For the text-containing cell, return its midpoint in (X, Y) coordinate format. 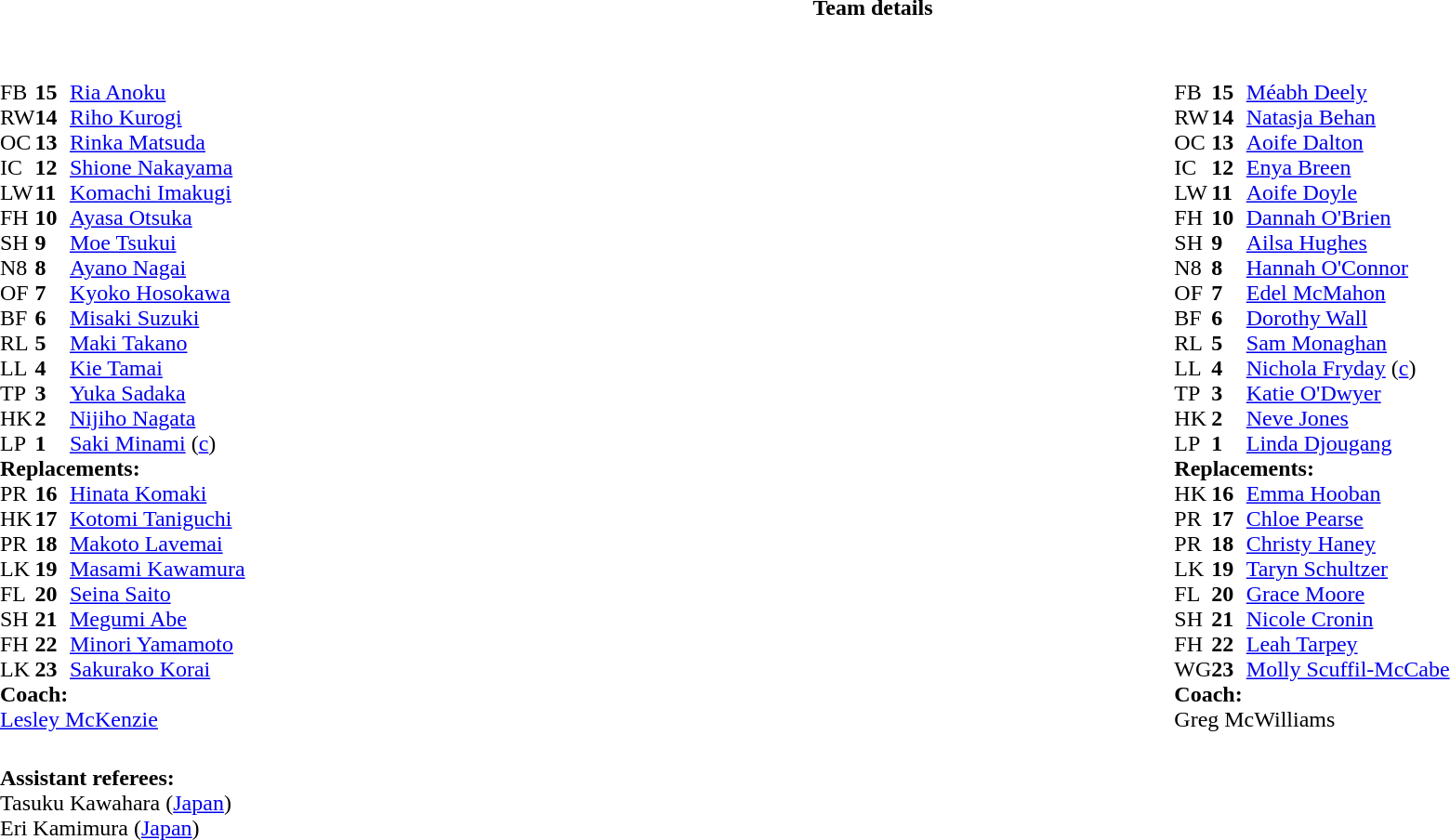
Edel McMahon (1348, 294)
Rinka Matsuda (158, 143)
Seina Saito (158, 595)
Aoife Dalton (1348, 143)
Masami Kawamura (158, 569)
Ayasa Otsuka (158, 217)
Moe Tsukui (158, 243)
Méabh Deely (1348, 93)
Makoto Lavemai (158, 545)
Minori Yamamoto (158, 645)
Hinata Komaki (158, 494)
WG (1193, 669)
Greg McWilliams (1312, 719)
Katie O'Dwyer (1348, 394)
Riho Kurogi (158, 117)
Ailsa Hughes (1348, 243)
Chloe Pearse (1348, 518)
Grace Moore (1348, 595)
Ayano Nagai (158, 268)
Maki Takano (158, 344)
Komachi Imakugi (158, 193)
Nichola Fryday (c) (1348, 368)
Lesley McKenzie (123, 719)
Dannah O'Brien (1348, 217)
Shione Nakayama (158, 167)
Kie Tamai (158, 368)
Sam Monaghan (1348, 344)
Dorothy Wall (1348, 318)
Neve Jones (1348, 418)
Misaki Suzuki (158, 318)
Taryn Schultzer (1348, 569)
Sakurako Korai (158, 669)
Ria Anoku (158, 93)
Yuka Sadaka (158, 394)
Nijiho Nagata (158, 418)
Molly Scuffil-McCabe (1348, 669)
Kotomi Taniguchi (158, 518)
Leah Tarpey (1348, 645)
Natasja Behan (1348, 117)
Linda Djougang (1348, 444)
Nicole Cronin (1348, 619)
Enya Breen (1348, 167)
Aoife Doyle (1348, 193)
Christy Haney (1348, 545)
Emma Hooban (1348, 494)
Megumi Abe (158, 619)
Kyoko Hosokawa (158, 294)
Saki Minami (c) (158, 444)
Hannah O'Connor (1348, 268)
